Extract the (x, y) coordinate from the center of the cell holding the provided text.  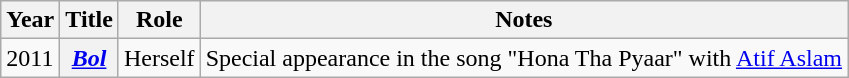
Notes (524, 20)
Herself (159, 58)
Bol (90, 58)
2011 (30, 58)
Special appearance in the song "Hona Tha Pyaar" with Atif Aslam (524, 58)
Role (159, 20)
Year (30, 20)
Title (90, 20)
